Determine the [x, y] coordinate at the center of the cell enclosing the given text.  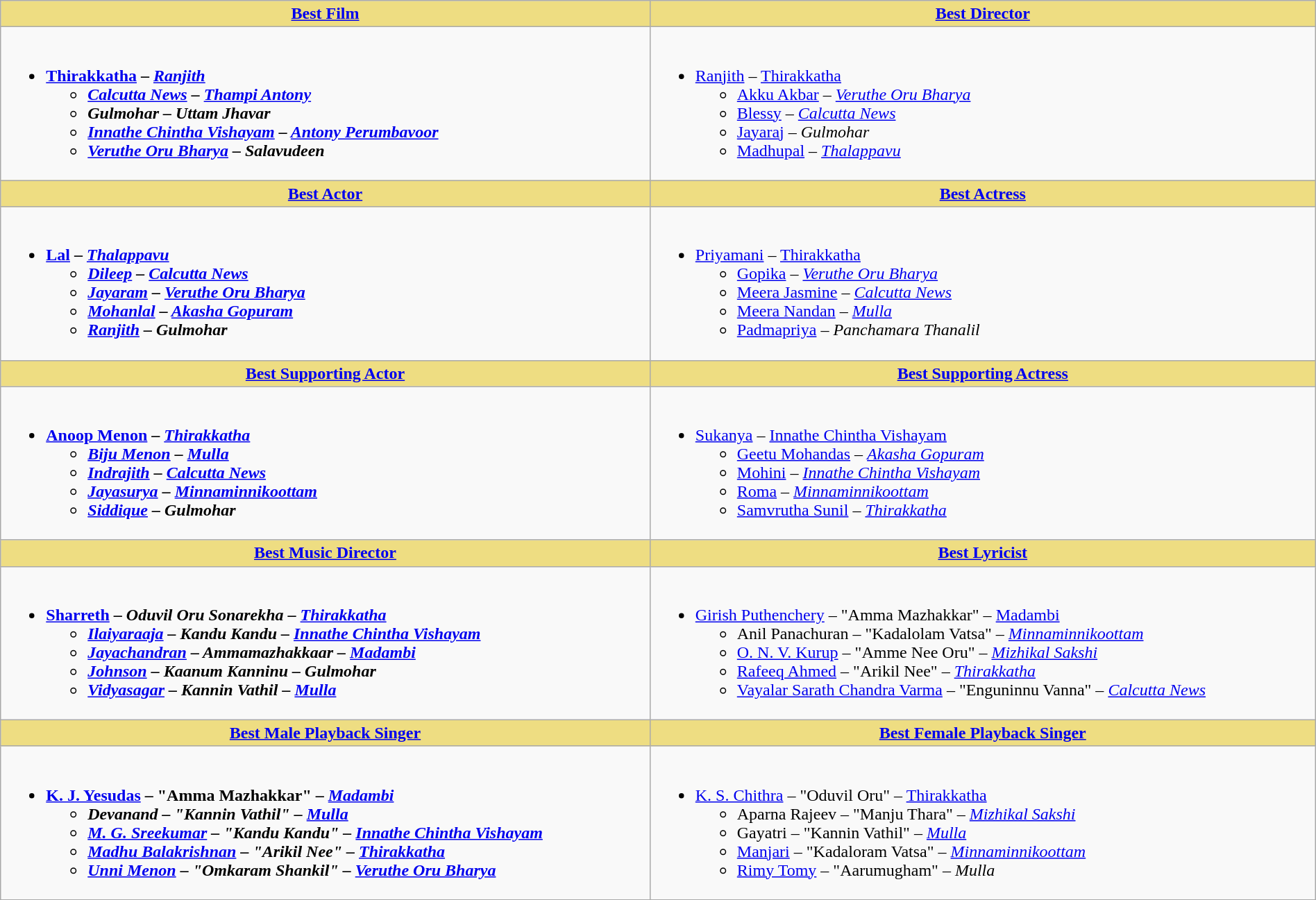
Best Supporting Actor [326, 373]
Thirakkatha – RanjithCalcutta News – Thampi AntonyGulmohar – Uttam JhavarInnathe Chintha Vishayam – Antony PerumbavoorVeruthe Oru Bharya – Salavudeen [326, 104]
Lal – ThalappavuDileep – Calcutta NewsJayaram – Veruthe Oru BharyaMohanlal – Akasha GopuramRanjith – Gulmohar [326, 283]
Best Music Director [326, 553]
Anoop Menon – ThirakkathaBiju Menon – MullaIndrajith – Calcutta NewsJayasurya – MinnaminnikoottamSiddique – Gulmohar [326, 464]
Best Actor [326, 194]
Best Actress [983, 194]
Best Female Playback Singer [983, 733]
Best Film [326, 14]
Ranjith – ThirakkathaAkku Akbar – Veruthe Oru BharyaBlessy – Calcutta NewsJayaraj – GulmoharMadhupal – Thalappavu [983, 104]
Best Male Playback Singer [326, 733]
Best Lyricist [983, 553]
Best Director [983, 14]
Best Supporting Actress [983, 373]
Priyamani – ThirakkathaGopika – Veruthe Oru BharyaMeera Jasmine – Calcutta NewsMeera Nandan – MullaPadmapriya – Panchamara Thanalil [983, 283]
